Output the [X, Y] coordinate of the center of the cell containing the given text.  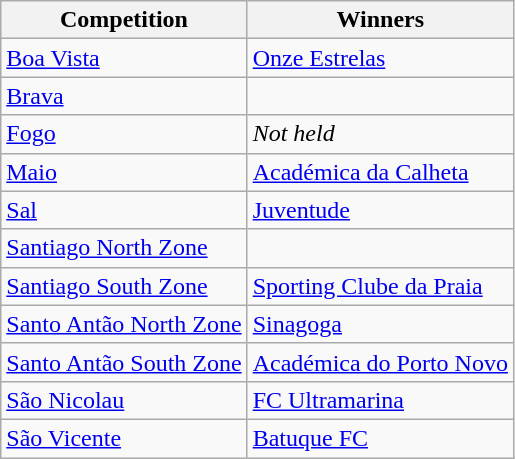
Académica da Calheta [380, 172]
Santiago South Zone [124, 286]
Sinagoga [380, 324]
Not held [380, 134]
Santo Antão South Zone [124, 362]
Santiago North Zone [124, 248]
São Nicolau [124, 400]
Brava [124, 96]
São Vicente [124, 438]
Sal [124, 210]
Onze Estrelas [380, 58]
Santo Antão North Zone [124, 324]
Fogo [124, 134]
Competition [124, 20]
Académica do Porto Novo [380, 362]
Winners [380, 20]
Batuque FC [380, 438]
Maio [124, 172]
Juventude [380, 210]
FC Ultramarina [380, 400]
Boa Vista [124, 58]
Sporting Clube da Praia [380, 286]
